Extract the (X, Y) coordinate from the center of the cell holding the provided text.  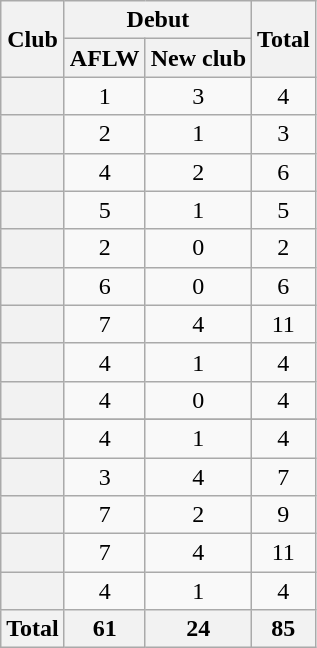
24 (198, 629)
AFLW (104, 58)
New club (198, 58)
Debut (158, 20)
85 (284, 629)
61 (104, 629)
9 (284, 515)
Club (33, 39)
